Return the [X, Y] coordinate for the center point of the cell that contains the specified text.  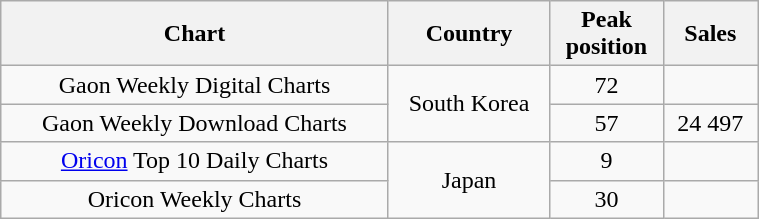
Sales [710, 34]
Gaon Weekly Digital Charts [194, 85]
30 [606, 199]
Country [469, 34]
South Korea [469, 104]
Japan [469, 180]
Chart [194, 34]
57 [606, 123]
24 497 [710, 123]
Oricon Top 10 Daily Charts [194, 161]
Gaon Weekly Download Charts [194, 123]
Oricon Weekly Charts [194, 199]
72 [606, 85]
9 [606, 161]
Peakposition [606, 34]
